Find where the given text appears and provide that cell's center as [X, Y] coordinate. 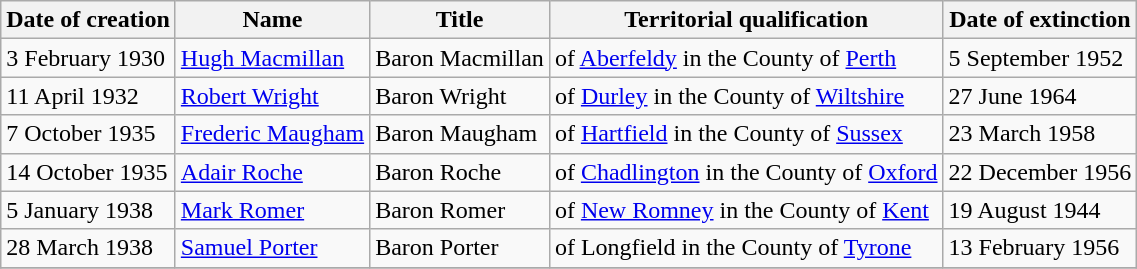
7 October 1935 [88, 134]
28 March 1938 [88, 248]
Samuel Porter [272, 248]
of Longfield in the County of Tyrone [746, 248]
of Aberfeldy in the County of Perth [746, 58]
of Durley in the County of Wiltshire [746, 96]
Title [460, 20]
Robert Wright [272, 96]
Baron Wright [460, 96]
23 March 1958 [1040, 134]
Territorial qualification [746, 20]
14 October 1935 [88, 172]
Date of extinction [1040, 20]
Baron Macmillan [460, 58]
5 September 1952 [1040, 58]
of Chadlington in the County of Oxford [746, 172]
27 June 1964 [1040, 96]
13 February 1956 [1040, 248]
Baron Porter [460, 248]
Hugh Macmillan [272, 58]
Baron Roche [460, 172]
19 August 1944 [1040, 210]
Mark Romer [272, 210]
Baron Maugham [460, 134]
Adair Roche [272, 172]
5 January 1938 [88, 210]
Frederic Maugham [272, 134]
Name [272, 20]
3 February 1930 [88, 58]
of New Romney in the County of Kent [746, 210]
Baron Romer [460, 210]
11 April 1932 [88, 96]
Date of creation [88, 20]
22 December 1956 [1040, 172]
of Hartfield in the County of Sussex [746, 134]
